From the cell containing the given text, extract its center point as [X, Y] coordinate. 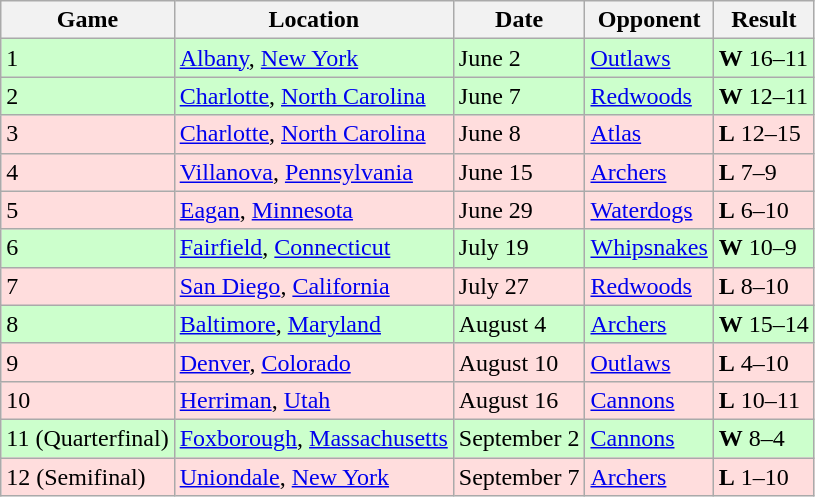
June 2 [519, 58]
L 4–10 [764, 362]
L 6–10 [764, 210]
June 8 [519, 134]
Opponent [649, 20]
L 12–15 [764, 134]
12 (Semifinal) [88, 477]
June 7 [519, 96]
June 29 [519, 210]
9 [88, 362]
Eagan, Minnesota [314, 210]
L 7–9 [764, 172]
Uniondale, New York [314, 477]
W 16–11 [764, 58]
July 19 [519, 248]
W 10–9 [764, 248]
L 1–10 [764, 477]
September 7 [519, 477]
L 8–10 [764, 286]
5 [88, 210]
San Diego, California [314, 286]
Whipsnakes [649, 248]
W 15–14 [764, 324]
Game [88, 20]
Baltimore, Maryland [314, 324]
W 12–11 [764, 96]
August 10 [519, 362]
Fairfield, Connecticut [314, 248]
8 [88, 324]
Villanova, Pennsylvania [314, 172]
10 [88, 400]
June 15 [519, 172]
Albany, New York [314, 58]
W 8–4 [764, 438]
Location [314, 20]
L 10–11 [764, 400]
1 [88, 58]
Atlas [649, 134]
7 [88, 286]
Herriman, Utah [314, 400]
Foxborough, Massachusetts [314, 438]
September 2 [519, 438]
July 27 [519, 286]
Result [764, 20]
4 [88, 172]
3 [88, 134]
August 4 [519, 324]
11 (Quarterfinal) [88, 438]
2 [88, 96]
Waterdogs [649, 210]
Denver, Colorado [314, 362]
Date [519, 20]
August 16 [519, 400]
6 [88, 248]
